Pinpoint the cell where the given text exists, returning its [x, y] midpoint coordinate. 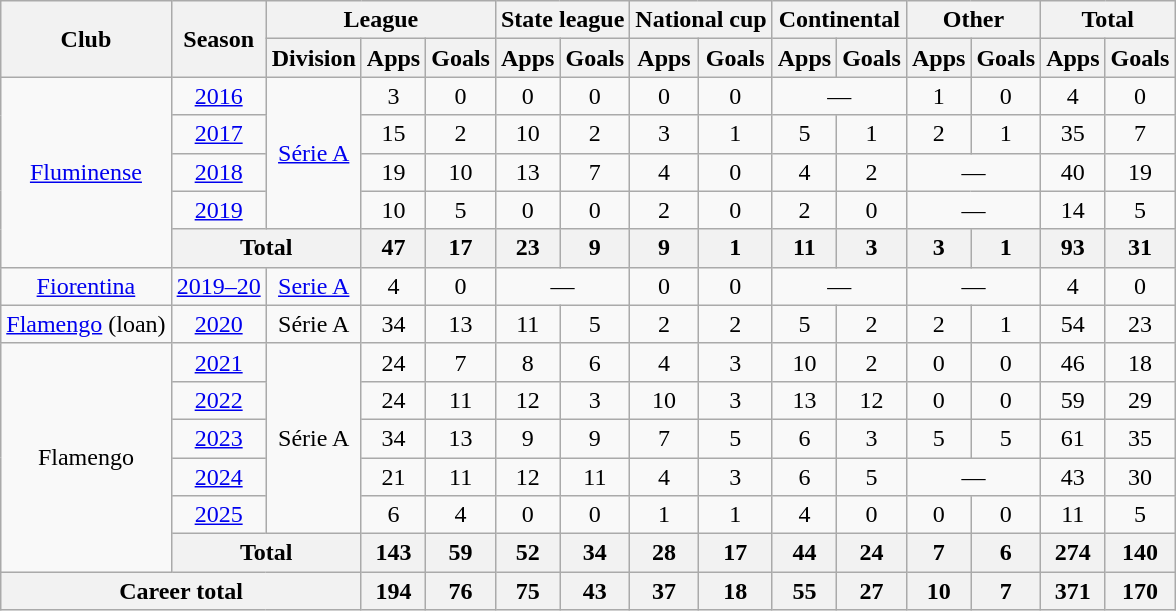
274 [1073, 553]
2020 [218, 324]
15 [393, 134]
31 [1140, 248]
371 [1073, 591]
46 [1073, 362]
2022 [218, 400]
37 [664, 591]
14 [1073, 210]
Fluminense [86, 172]
29 [1140, 400]
93 [1073, 248]
170 [1140, 591]
8 [527, 362]
Flamengo [86, 457]
State league [562, 20]
75 [527, 591]
44 [804, 553]
28 [664, 553]
Other [973, 20]
National cup [701, 20]
Serie A [314, 286]
2025 [218, 515]
140 [1140, 553]
2023 [218, 438]
2017 [218, 134]
30 [1140, 477]
Career total [182, 591]
Division [314, 58]
47 [393, 248]
21 [393, 477]
2024 [218, 477]
Continental [839, 20]
54 [1073, 324]
55 [804, 591]
27 [872, 591]
40 [1073, 172]
52 [527, 553]
2021 [218, 362]
Club [86, 39]
61 [1073, 438]
143 [393, 553]
2018 [218, 172]
Season [218, 39]
76 [461, 591]
2019–20 [218, 286]
Fiorentina [86, 286]
Flamengo (loan) [86, 324]
194 [393, 591]
2016 [218, 96]
League [380, 20]
2019 [218, 210]
